Locate the cell with the specified text and output its (x, y) center coordinate. 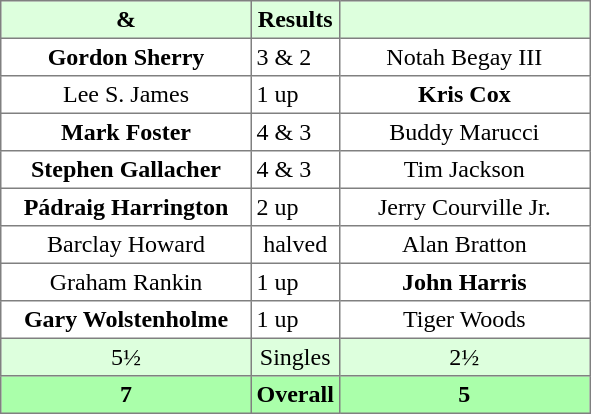
Overall (295, 395)
Jerry Courville Jr. (464, 207)
Lee S. James (126, 95)
3 & 2 (295, 57)
Barclay Howard (126, 245)
Buddy Marucci (464, 132)
Mark Foster (126, 132)
Stephen Gallacher (126, 170)
Graham Rankin (126, 282)
Notah Begay III (464, 57)
halved (295, 245)
Gordon Sherry (126, 57)
Tiger Woods (464, 320)
John Harris (464, 282)
Pádraig Harrington (126, 207)
Singles (295, 357)
Tim Jackson (464, 170)
Kris Cox (464, 95)
Results (295, 20)
& (126, 20)
2½ (464, 357)
5 (464, 395)
5½ (126, 357)
2 up (295, 207)
Alan Bratton (464, 245)
7 (126, 395)
Gary Wolstenholme (126, 320)
